For the text-containing cell, return its midpoint in [x, y] coordinate format. 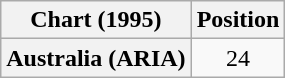
Chart (1995) [96, 20]
Australia (ARIA) [96, 58]
Position [238, 20]
24 [238, 58]
